Scan for the cell matching the given text and deliver its (X, Y) coordinate at center. 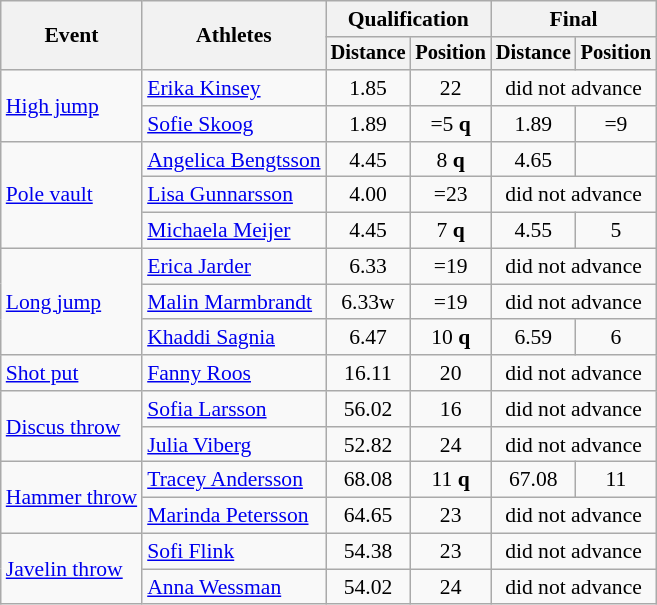
Michaela Meijer (234, 231)
4.55 (534, 231)
Pole vault (72, 196)
Lisa Gunnarsson (234, 195)
16.11 (368, 373)
5 (616, 231)
54.02 (368, 587)
Qualification (408, 19)
6 (616, 338)
6.33w (368, 302)
11 (616, 480)
Fanny Roos (234, 373)
16 (450, 409)
4.65 (534, 160)
68.08 (368, 480)
Erica Jarder (234, 267)
Khaddi Sagnia (234, 338)
Javelin throw (72, 570)
Malin Marmbrandt (234, 302)
Final (574, 19)
High jump (72, 106)
1.85 (368, 88)
=9 (616, 124)
Event (72, 36)
Erika Kinsey (234, 88)
7 q (450, 231)
Athletes (234, 36)
54.38 (368, 552)
=5 q (450, 124)
22 (450, 88)
4.00 (368, 195)
Long jump (72, 302)
6.59 (534, 338)
=23 (450, 195)
Sofie Skoog (234, 124)
Discus throw (72, 426)
Sofia Larsson (234, 409)
64.65 (368, 516)
Tracey Andersson (234, 480)
52.82 (368, 445)
Sofi Flink (234, 552)
Anna Wessman (234, 587)
56.02 (368, 409)
8 q (450, 160)
Julia Viberg (234, 445)
67.08 (534, 480)
6.47 (368, 338)
Angelica Bengtsson (234, 160)
Marinda Petersson (234, 516)
Shot put (72, 373)
6.33 (368, 267)
Hammer throw (72, 498)
20 (450, 373)
11 q (450, 480)
10 q (450, 338)
